Capture the cell that displays the provided text and extract its (x, y) central coordinate. 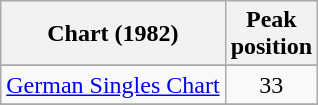
German Singles Chart (113, 85)
33 (271, 85)
Chart (1982) (113, 34)
Peakposition (271, 34)
